Determine the (X, Y) coordinate at the center of the cell enclosing the given text.  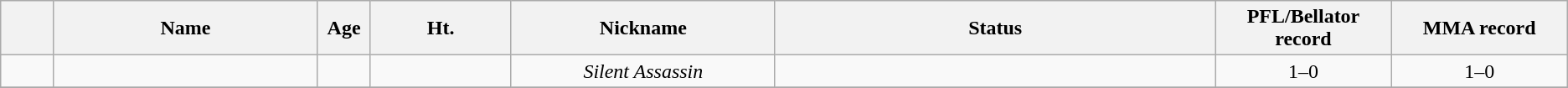
Silent Assassin (643, 71)
Nickname (643, 28)
Name (186, 28)
Age (343, 28)
MMA record (1479, 28)
Status (995, 28)
PFL/Bellator record (1303, 28)
Ht. (441, 28)
